Return the (X, Y) coordinate for the center point of the cell that contains the specified text.  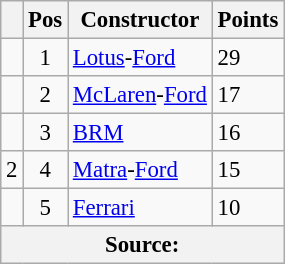
15 (248, 170)
Points (248, 20)
17 (248, 95)
BRM (140, 133)
5 (46, 208)
Constructor (140, 20)
10 (248, 208)
Ferrari (140, 208)
1 (46, 58)
4 (46, 170)
Source: (142, 245)
McLaren-Ford (140, 95)
Matra-Ford (140, 170)
Lotus-Ford (140, 58)
Pos (46, 20)
29 (248, 58)
16 (248, 133)
3 (46, 133)
